Search for the cell housing the specified text and yield its (X, Y) center coordinate. 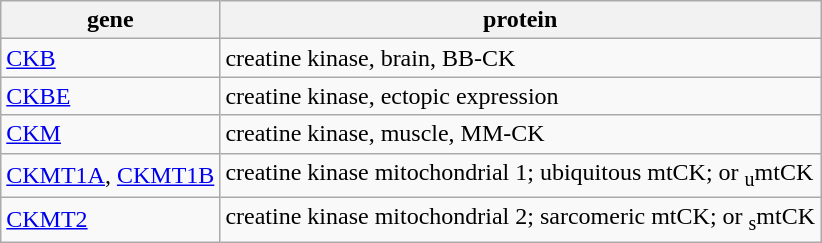
CKMT2 (110, 219)
protein (520, 20)
creatine kinase, muscle, MM-CK (520, 134)
CKBE (110, 96)
CKM (110, 134)
CKB (110, 58)
CKMT1A, CKMT1B (110, 175)
creatine kinase mitochondrial 2; sarcomeric mtCK; or smtCK (520, 219)
creatine kinase mitochondrial 1; ubiquitous mtCK; or umtCK (520, 175)
creatine kinase, brain, BB-CK (520, 58)
gene (110, 20)
creatine kinase, ectopic expression (520, 96)
